Extract the [X, Y] coordinate from the center of the cell holding the provided text.  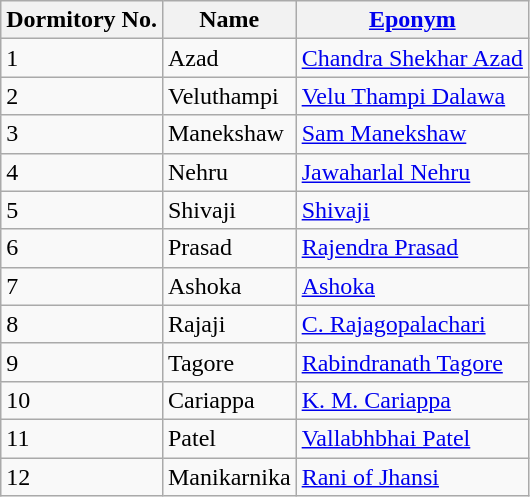
Velu Thampi Dalawa [412, 96]
Vallabhbhai Patel [412, 438]
Patel [229, 438]
6 [82, 248]
Dormitory No. [82, 20]
Manikarnika [229, 477]
5 [82, 210]
1 [82, 58]
Jawaharlal Nehru [412, 172]
Name [229, 20]
Prasad [229, 248]
2 [82, 96]
Nehru [229, 172]
Rani of Jhansi [412, 477]
8 [82, 324]
11 [82, 438]
3 [82, 134]
Azad [229, 58]
C. Rajagopalachari [412, 324]
K. M. Cariappa [412, 400]
Rajaji [229, 324]
Tagore [229, 362]
Cariappa [229, 400]
Sam Manekshaw [412, 134]
Rabindranath Tagore [412, 362]
Rajendra Prasad [412, 248]
4 [82, 172]
9 [82, 362]
7 [82, 286]
10 [82, 400]
Veluthampi [229, 96]
12 [82, 477]
Eponym [412, 20]
Manekshaw [229, 134]
Chandra Shekhar Azad [412, 58]
